Provide the (X, Y) coordinate of the cell's center where the given text is located.  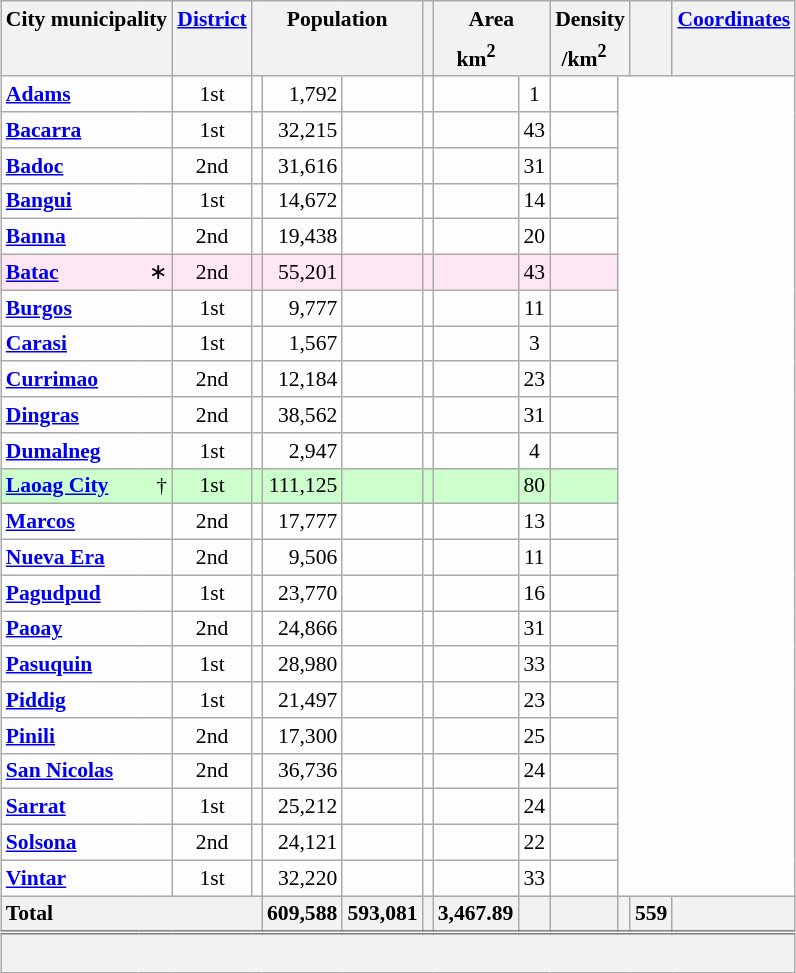
32,220 (302, 878)
24,121 (302, 842)
14,672 (302, 201)
San Nicolas (86, 771)
Pasuquin (86, 664)
17,777 (302, 522)
km2 (476, 56)
20 (534, 237)
25,212 (302, 807)
Pagudpud (86, 593)
14 (534, 201)
4 (534, 450)
22 (534, 842)
/km2 (584, 56)
Burgos (86, 308)
Laoag City (70, 486)
38,562 (302, 415)
Vintar (86, 878)
Dumalneg (86, 450)
Bangui (86, 201)
Dingras (86, 415)
12,184 (302, 379)
† (156, 486)
District (212, 18)
2,947 (302, 450)
19,438 (302, 237)
32,215 (302, 130)
9,506 (302, 557)
Sarrat (86, 807)
55,201 (302, 272)
Total (132, 914)
Pinili (86, 735)
3 (534, 344)
24,866 (302, 629)
Nueva Era (86, 557)
Bacarra (86, 130)
80 (534, 486)
23,770 (302, 593)
Population (338, 18)
3,467.89 (476, 914)
Batac (70, 272)
Solsona (86, 842)
28,980 (302, 664)
Adams (86, 94)
1 (534, 94)
25 (534, 735)
13 (534, 522)
9,777 (302, 308)
Currimao (86, 379)
16 (534, 593)
1,567 (302, 344)
609,588 (302, 914)
593,081 (382, 914)
Coordinates (734, 18)
111,125 (302, 486)
Piddig (86, 700)
21,497 (302, 700)
∗ (156, 272)
559 (652, 914)
Area (492, 18)
Banna (86, 237)
Marcos (86, 522)
31,616 (302, 165)
Badoc (86, 165)
City municipality (86, 18)
Carasi (86, 344)
Paoay (86, 629)
17,300 (302, 735)
Density (590, 18)
36,736 (302, 771)
1,792 (302, 94)
